Output the (x, y) coordinate of the center of the cell containing the given text.  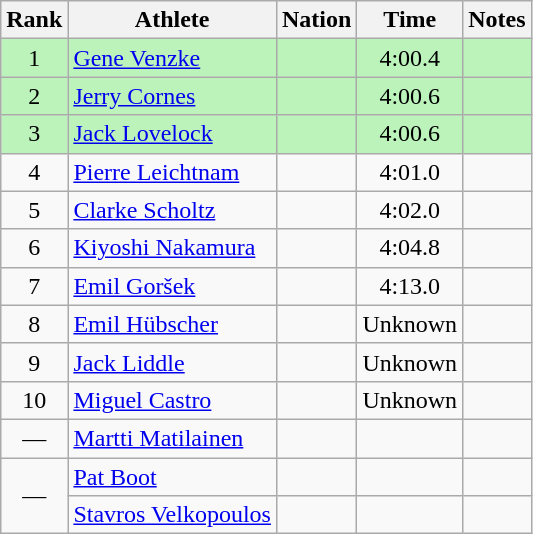
Nation (316, 20)
Pat Boot (172, 477)
4:13.0 (410, 286)
4:04.8 (410, 248)
Emil Hübscher (172, 324)
Rank (34, 20)
Stavros Velkopoulos (172, 515)
Time (410, 20)
Gene Venzke (172, 58)
Athlete (172, 20)
Miguel Castro (172, 400)
5 (34, 210)
2 (34, 96)
Kiyoshi Nakamura (172, 248)
Clarke Scholtz (172, 210)
Jack Lovelock (172, 134)
6 (34, 248)
4:02.0 (410, 210)
3 (34, 134)
7 (34, 286)
Pierre Leichtnam (172, 172)
9 (34, 362)
1 (34, 58)
4 (34, 172)
Jerry Cornes (172, 96)
Jack Liddle (172, 362)
8 (34, 324)
4:00.4 (410, 58)
10 (34, 400)
Martti Matilainen (172, 438)
Emil Goršek (172, 286)
Notes (497, 20)
4:01.0 (410, 172)
